Return the [x, y] coordinate for the center point of the cell that contains the specified text.  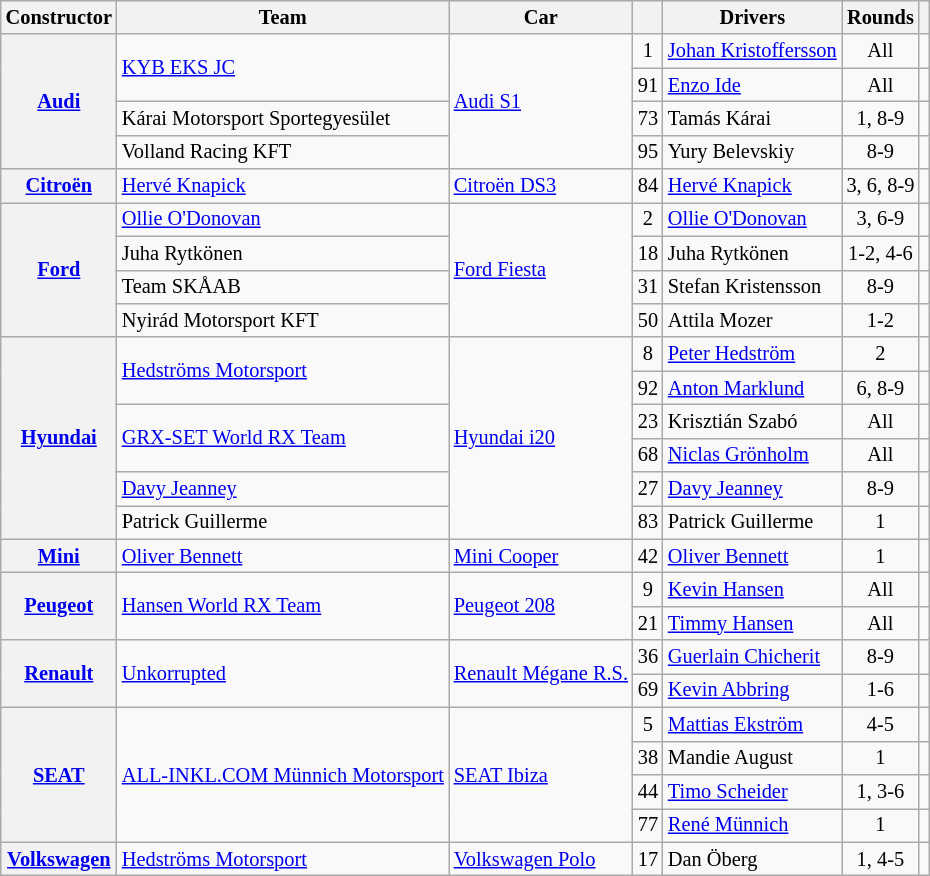
84 [648, 186]
Ford [59, 270]
Renault [59, 674]
Hyundai i20 [541, 438]
SEAT [59, 774]
Drivers [752, 17]
Volland Racing KFT [283, 152]
36 [648, 657]
KYB EKS JC [283, 68]
Timo Scheider [752, 791]
Hyundai [59, 438]
44 [648, 791]
GRX-SET World RX Team [283, 438]
SEAT Ibiza [541, 774]
Hansen World RX Team [283, 606]
38 [648, 758]
Mini [59, 556]
68 [648, 455]
Niclas Grönholm [752, 455]
17 [648, 859]
Nyirád Motorsport KFT [283, 320]
23 [648, 421]
1-2 [881, 320]
91 [648, 85]
Citroën DS3 [541, 186]
77 [648, 825]
69 [648, 690]
Mattias Ekström [752, 724]
50 [648, 320]
Mandie August [752, 758]
Timmy Hansen [752, 623]
1, 3-6 [881, 791]
Volkswagen [59, 859]
18 [648, 253]
Johan Kristoffersson [752, 51]
8 [648, 354]
27 [648, 489]
4-5 [881, 724]
Constructor [59, 17]
Kevin Hansen [752, 589]
21 [648, 623]
Kevin Abbring [752, 690]
Anton Marklund [752, 388]
Volkswagen Polo [541, 859]
René Münnich [752, 825]
1, 8-9 [881, 118]
Team [283, 17]
42 [648, 556]
Guerlain Chicherit [752, 657]
5 [648, 724]
Tamás Kárai [752, 118]
Citroën [59, 186]
1-6 [881, 690]
83 [648, 522]
Renault Mégane R.S. [541, 674]
Peugeot 208 [541, 606]
9 [648, 589]
Unkorrupted [283, 674]
Dan Öberg [752, 859]
92 [648, 388]
Stefan Kristensson [752, 287]
Attila Mozer [752, 320]
1, 4-5 [881, 859]
Peter Hedström [752, 354]
3, 6, 8-9 [881, 186]
Kárai Motorsport Sportegyesület [283, 118]
Audi [59, 102]
Audi S1 [541, 102]
Ford Fiesta [541, 270]
Team SKÅAB [283, 287]
3, 6-9 [881, 219]
73 [648, 118]
ALL-INKL.COM Münnich Motorsport [283, 774]
Mini Cooper [541, 556]
Rounds [881, 17]
Car [541, 17]
Peugeot [59, 606]
Krisztián Szabó [752, 421]
31 [648, 287]
6, 8-9 [881, 388]
Enzo Ide [752, 85]
1-2, 4-6 [881, 253]
Yury Belevskiy [752, 152]
95 [648, 152]
